Determine the [x, y] coordinate at the center of the cell enclosing the given text.  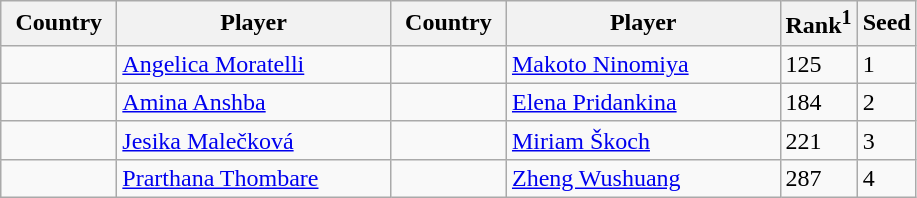
Rank1 [818, 24]
Miriam Škoch [643, 140]
Prarthana Thombare [254, 178]
Angelica Moratelli [254, 64]
221 [818, 140]
Makoto Ninomiya [643, 64]
4 [886, 178]
Amina Anshba [254, 102]
125 [818, 64]
3 [886, 140]
184 [818, 102]
1 [886, 64]
287 [818, 178]
Jesika Malečková [254, 140]
Elena Pridankina [643, 102]
Zheng Wushuang [643, 178]
Seed [886, 24]
2 [886, 102]
